Provide the [x, y] coordinate of the cell's center where the given text is located.  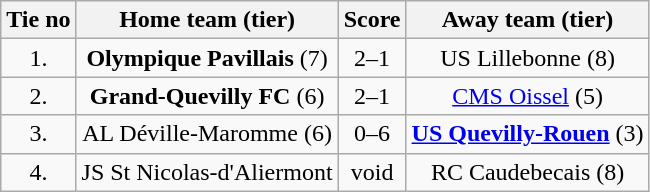
JS St Nicolas-d'Aliermont [207, 172]
3. [38, 134]
4. [38, 172]
Home team (tier) [207, 20]
Away team (tier) [528, 20]
void [372, 172]
2. [38, 96]
1. [38, 58]
US Quevilly-Rouen (3) [528, 134]
0–6 [372, 134]
Tie no [38, 20]
Score [372, 20]
AL Déville-Maromme (6) [207, 134]
US Lillebonne (8) [528, 58]
Olympique Pavillais (7) [207, 58]
RC Caudebecais (8) [528, 172]
CMS Oissel (5) [528, 96]
Grand-Quevilly FC (6) [207, 96]
